Capture the cell that displays the provided text and extract its (X, Y) central coordinate. 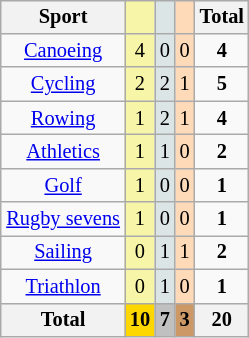
Canoeing (63, 51)
3 (185, 320)
5 (222, 84)
Rowing (63, 118)
Athletics (63, 152)
7 (165, 320)
Rugby sevens (63, 219)
Cycling (63, 84)
Golf (63, 185)
Sailing (63, 253)
10 (140, 320)
Sport (63, 17)
Triathlon (63, 286)
20 (222, 320)
